Capture the cell that displays the provided text and extract its (x, y) central coordinate. 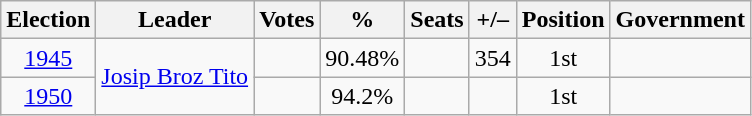
Leader (175, 20)
Government (680, 20)
% (362, 20)
Position (563, 20)
1945 (48, 58)
+/– (492, 20)
90.48% (362, 58)
Election (48, 20)
Josip Broz Tito (175, 77)
1950 (48, 96)
Seats (437, 20)
354 (492, 58)
Votes (287, 20)
94.2% (362, 96)
